For the text-containing cell, return its midpoint in (X, Y) coordinate format. 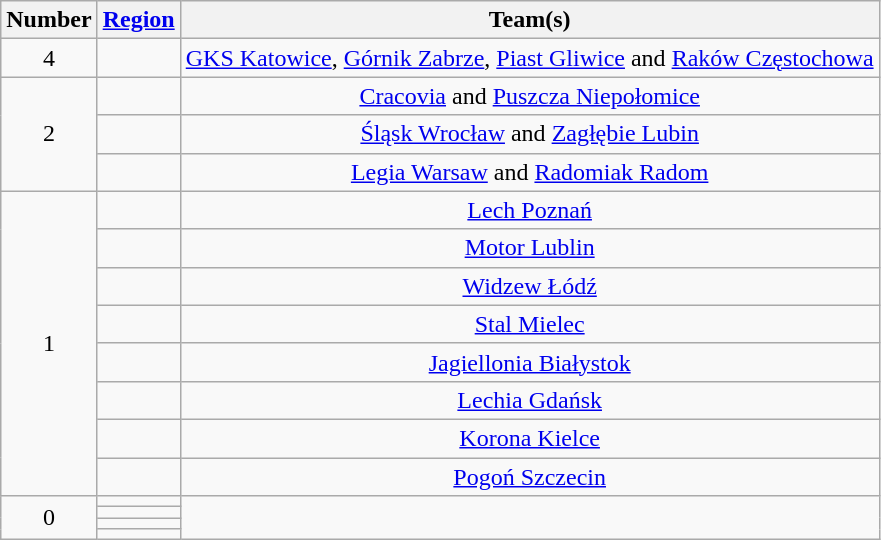
1 (49, 343)
Stal Mielec (530, 324)
Legia Warsaw and Radomiak Radom (530, 172)
Team(s) (530, 20)
Number (49, 20)
Widzew Łódź (530, 286)
Śląsk Wrocław and Zagłębie Lubin (530, 134)
Korona Kielce (530, 438)
4 (49, 58)
Region (138, 20)
Lech Poznań (530, 210)
0 (49, 518)
Lechia Gdańsk (530, 400)
Jagiellonia Białystok (530, 362)
Pogoń Szczecin (530, 477)
2 (49, 134)
GKS Katowice, Górnik Zabrze, Piast Gliwice and Raków Częstochowa (530, 58)
Motor Lublin (530, 248)
Cracovia and Puszcza Niepołomice (530, 96)
